Provide the [X, Y] coordinate of the cell's center where the given text is located.  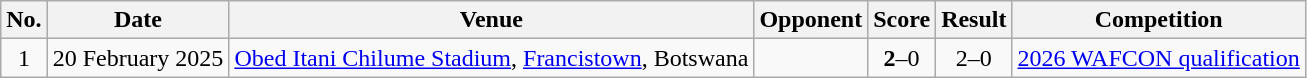
Opponent [811, 20]
Score [902, 20]
No. [24, 20]
Result [974, 20]
Date [138, 20]
Obed Itani Chilume Stadium, Francistown, Botswana [492, 58]
20 February 2025 [138, 58]
2026 WAFCON qualification [1158, 58]
1 [24, 58]
Competition [1158, 20]
Venue [492, 20]
